Locate the cell with the specified text and output its (X, Y) center coordinate. 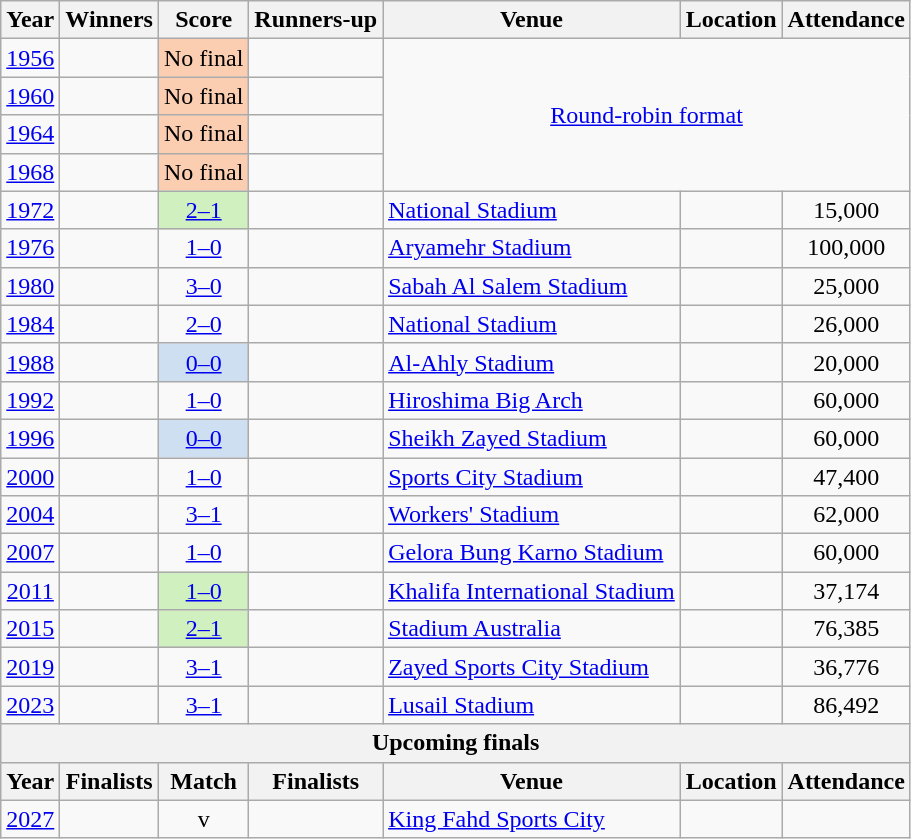
Khalifa International Stadium (532, 591)
Sports City Stadium (532, 477)
Upcoming finals (456, 743)
2007 (30, 553)
Sabah Al Salem Stadium (532, 286)
1988 (30, 362)
Match (203, 781)
Score (203, 20)
20,000 (846, 362)
1964 (30, 134)
Aryamehr Stadium (532, 248)
Sheikh Zayed Stadium (532, 438)
2000 (30, 477)
37,174 (846, 591)
1980 (30, 286)
Runners-up (316, 20)
Stadium Australia (532, 629)
1976 (30, 248)
Workers' Stadium (532, 515)
1972 (30, 210)
62,000 (846, 515)
26,000 (846, 324)
76,385 (846, 629)
25,000 (846, 286)
1996 (30, 438)
2019 (30, 667)
36,776 (846, 667)
1984 (30, 324)
v (203, 819)
100,000 (846, 248)
Gelora Bung Karno Stadium (532, 553)
2–0 (203, 324)
Zayed Sports City Stadium (532, 667)
Winners (110, 20)
King Fahd Sports City (532, 819)
2015 (30, 629)
Round-robin format (647, 115)
1956 (30, 58)
2011 (30, 591)
3–0 (203, 286)
Lusail Stadium (532, 705)
1992 (30, 400)
2004 (30, 515)
1960 (30, 96)
Al-Ahly Stadium (532, 362)
47,400 (846, 477)
Hiroshima Big Arch (532, 400)
2027 (30, 819)
1968 (30, 172)
86,492 (846, 705)
2023 (30, 705)
15,000 (846, 210)
